Detect which cell encompasses the target text, then output its (x, y) center coordinate. 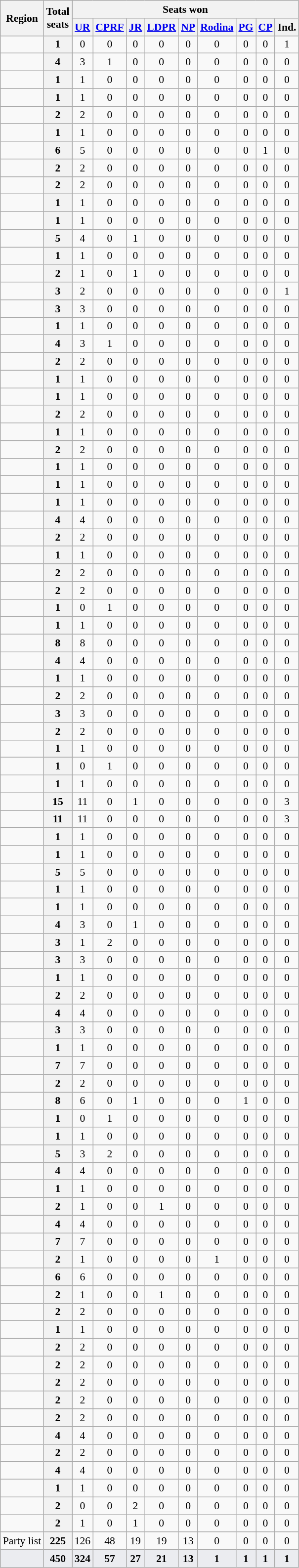
LDPR (161, 27)
126 (83, 1541)
PG (246, 27)
Ind. (287, 27)
21 (161, 1559)
CP (266, 27)
324 (83, 1559)
CPRF (110, 27)
Rodina (216, 27)
Region (22, 18)
NP (188, 27)
Seats won (186, 9)
27 (135, 1559)
48 (110, 1541)
Party list (22, 1541)
Totalseats (57, 18)
450 (57, 1559)
225 (57, 1541)
JR (135, 27)
57 (110, 1559)
15 (57, 802)
UR (83, 27)
